Detect which cell encompasses the target text, then output its (x, y) center coordinate. 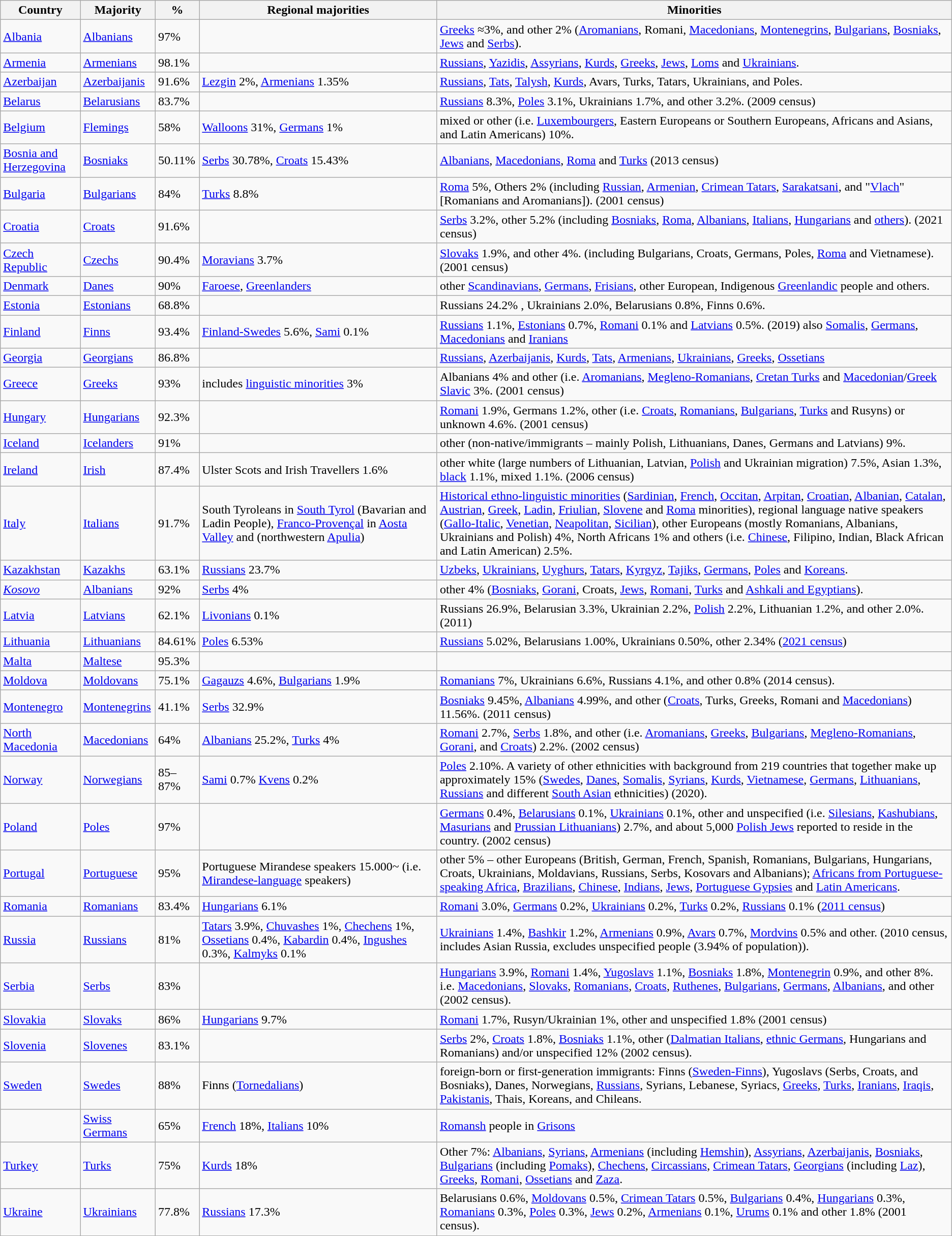
Ukrainians (118, 1212)
Kazakhs (118, 570)
Serbs 4% (318, 589)
75.1% (177, 680)
Portuguese (118, 873)
58% (177, 127)
87.4% (177, 470)
other 4% (Bosniaks, Gorani, Croats, Jews, Romani, Turks and Ashkali and Egyptians). (694, 589)
95.3% (177, 661)
Albania (41, 37)
South Tyroleans in South Tyrol (Bavarian and Ladin People), Franco-Provençal in Aosta Valley and (northwestern Apulia) (318, 523)
Portugal (41, 873)
Hungarians (118, 417)
Slovaks (118, 1019)
Ireland (41, 470)
86% (177, 1019)
Bulgarians (118, 193)
Macedonians (118, 739)
Belgium (41, 127)
84% (177, 193)
Russians 26.9%, Belarusian 3.3%, Ukrainian 2.2%, Polish 2.2%, Lithuanian 1.2%, and other 2.0%. (2011) (694, 615)
Serbs 2%, Croats 1.8%, Bosniaks 1.1%, other (Dalmatian Italians, ethnic Germans, Hungarians and Romanians) and/or unspecified 12% (2002 census). (694, 1045)
Moldovans (118, 680)
Serbs 3.2%, other 5.2% (including Bosniaks, Roma, Albanians, Italians, Hungarians and others). (2021 census) (694, 227)
Poles (118, 827)
Russia (41, 940)
Italians (118, 523)
Azerbaijanis (118, 82)
95% (177, 873)
75% (177, 1165)
Russians (118, 940)
Czech Republic (41, 259)
Swiss Germans (118, 1126)
Poles 6.53% (318, 642)
Finland (41, 331)
% (177, 10)
63.1% (177, 570)
Country (41, 10)
93% (177, 384)
50.11% (177, 161)
Tatars 3.9%, Chuvashes 1%, Chechens 1%, Ossetians 0.4%, Kabardin 0.4%, Ingushes 0.3%, Kalmyks 0.1% (318, 940)
Portuguese Mirandese speakers 15.000~ (i.e. Mirandese-language speakers) (318, 873)
83% (177, 986)
Turks (118, 1165)
Norway (41, 779)
91% (177, 443)
Lithuania (41, 642)
Greece (41, 384)
Romansh people in Grisons (694, 1126)
Livonians 0.1% (318, 615)
85–87% (177, 779)
Russians 8.3%, Poles 3.1%, Ukrainians 1.7%, and other 3.2%. (2009 census) (694, 101)
Montenegrins (118, 707)
Belarus (41, 101)
Estonia (41, 305)
91.7% (177, 523)
Romani 3.0%, Germans 0.2%, Ukrainians 0.2%, Turks 0.2%, Russians 0.1% (2011 census) (694, 907)
Croats (118, 227)
Gagauzs 4.6%, Bulgarians 1.9% (318, 680)
Iceland (41, 443)
Moravians 3.7% (318, 259)
Russians, Azerbaijanis, Kurds, Tats, Armenians, Ukrainians, Greeks, Ossetians (694, 358)
Bosniaks (118, 161)
Russians 24.2% , Ukrainians 2.0%, Belarusians 0.8%, Finns 0.6%. (694, 305)
83.4% (177, 907)
Russians, Tats, Talysh, Kurds, Avars, Turks, Tatars, Ukrainians, and Poles. (694, 82)
86.8% (177, 358)
French 18%, Italians 10% (318, 1126)
Majority (118, 10)
68.8% (177, 305)
Turks 8.8% (318, 193)
other (non-native/immigrants – mainly Polish, Lithuanians, Danes, Germans and Latvians) 9%. (694, 443)
Slovakia (41, 1019)
North Macedonia (41, 739)
Greeks ≈3%, and other 2% (Aromanians, Romani, Macedonians, Montenegrins, Bulgarians, Bosniaks, Jews and Serbs). (694, 37)
Croatia (41, 227)
other white (large numbers of Lithuanian, Latvian, Polish and Ukrainian migration) 7.5%, Asian 1.3%, black 1.1%, mixed 1.1%. (2006 census) (694, 470)
Russians 17.3% (318, 1212)
Icelanders (118, 443)
Russians 1.1%, Estonians 0.7%, Romani 0.1% and Latvians 0.5%. (2019) also Somalis, Germans, Macedonians and Iranians (694, 331)
Latvians (118, 615)
Bulgaria (41, 193)
92.3% (177, 417)
Bosniaks 9.45%, Albanians 4.99%, and other (Croats, Turks, Greeks, Romani and Macedonians) 11.56%. (2011 census) (694, 707)
77.8% (177, 1212)
83.1% (177, 1045)
Lezgin 2%, Armenians 1.35% (318, 82)
93.4% (177, 331)
Maltese (118, 661)
Slovaks 1.9%, and other 4%. (including Bulgarians, Croats, Germans, Poles, Roma and Vietnamese). (2001 census) (694, 259)
Finns (Tornedalians) (318, 1086)
41.1% (177, 707)
Sweden (41, 1086)
83.7% (177, 101)
Ukraine (41, 1212)
Hungarians 9.7% (318, 1019)
Poland (41, 827)
Walloons 31%, Germans 1% (318, 127)
Italy (41, 523)
Norwegians (118, 779)
65% (177, 1126)
81% (177, 940)
Azerbaijan (41, 82)
Minorities (694, 10)
98.1% (177, 63)
Serbs 30.78%, Croats 15.43% (318, 161)
84.61% (177, 642)
mixed or other (i.e. Luxembourgers, Eastern Europeans or Southern Europeans, Africans and Asians, and Latin Americans) 10%. (694, 127)
Romania (41, 907)
Roma 5%, Others 2% (including Russian, Armenian, Crimean Tatars, Sarakatsani, and "Vlach" [Romanians and Aromanians]). (2001 census) (694, 193)
Bosnia and Herzegovina (41, 161)
Faroese, Greenlanders (318, 286)
Lithuanians (118, 642)
Kurds 18% (318, 1165)
Kazakhstan (41, 570)
Swedes (118, 1086)
Kosovo (41, 589)
Romani 2.7%, Serbs 1.8%, and other (i.e. Aromanians, Greeks, Bulgarians, Megleno-Romanians, Gorani, and Croats) 2.2%. (2002 census) (694, 739)
Romani 1.9%, Germans 1.2%, other (i.e. Croats, Romanians, Bulgarians, Turks and Rusyns) or unknown 4.6%. (2001 census) (694, 417)
Albanians 4% and other (i.e. Aromanians, Megleno-Romanians, Cretan Turks and Macedonian/Greek Slavic 3%. (2001 census) (694, 384)
Albanians, Macedonians, Roma and Turks (2013 census) (694, 161)
Georgia (41, 358)
Greeks (118, 384)
Irish (118, 470)
Georgians (118, 358)
Russians 23.7% (318, 570)
Sami 0.7% Kvens 0.2% (318, 779)
Malta (41, 661)
92% (177, 589)
Romani 1.7%, Rusyn/Ukrainian 1%, other and unspecified 1.8% (2001 census) (694, 1019)
88% (177, 1086)
Russians 5.02%, Belarusians 1.00%, Ukrainians 0.50%, other 2.34% (2021 census) (694, 642)
Danes (118, 286)
Montenegro (41, 707)
Belarusians (118, 101)
Denmark (41, 286)
Romanians (118, 907)
62.1% (177, 615)
Serbia (41, 986)
Uzbeks, Ukrainians, Uyghurs, Tatars, Kyrgyz, Tajiks, Germans, Poles and Koreans. (694, 570)
Finland-Swedes 5.6%, Sami 0.1% (318, 331)
64% (177, 739)
Russians, Yazidis, Assyrians, Kurds, Greeks, Jews, Loms and Ukrainians. (694, 63)
Serbs 32.9% (318, 707)
Regional majorities (318, 10)
Romanians 7%, Ukrainians 6.6%, Russians 4.1%, and other 0.8% (2014 census). (694, 680)
Czechs (118, 259)
Finns (118, 331)
includes linguistic minorities 3% (318, 384)
Serbs (118, 986)
Albanians 25.2%, Turks 4% (318, 739)
90% (177, 286)
Slovenia (41, 1045)
Armenians (118, 63)
Estonians (118, 305)
Moldova (41, 680)
other Scandinavians, Germans, Frisians, other European, Indigenous Greenlandic people and others. (694, 286)
Hungary (41, 417)
Hungarians 6.1% (318, 907)
Armenia (41, 63)
Slovenes (118, 1045)
90.4% (177, 259)
Ulster Scots and Irish Travellers 1.6% (318, 470)
Turkey (41, 1165)
Latvia (41, 615)
Flemings (118, 127)
